From the cell containing the given text, extract its center point as (X, Y) coordinate. 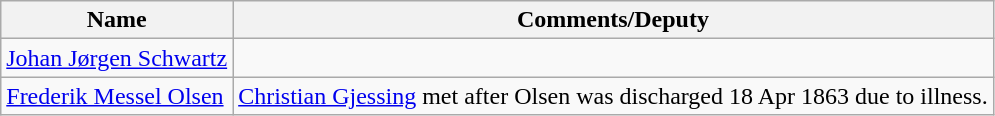
Name (117, 20)
Christian Gjessing met after Olsen was discharged 18 Apr 1863 due to illness. (614, 96)
Comments/Deputy (614, 20)
Frederik Messel Olsen (117, 96)
Johan Jørgen Schwartz (117, 58)
